Determine the (x, y) coordinate at the center of the cell enclosing the given text.  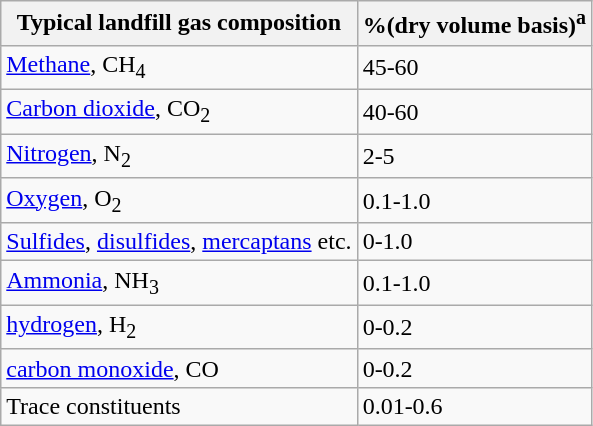
45-60 (474, 67)
Ammonia, NH3 (179, 283)
40-60 (474, 112)
Sulfides, disulfides, mercaptans etc. (179, 242)
Typical landfill gas composition (179, 24)
Nitrogen, N2 (179, 156)
carbon monoxide, CO (179, 368)
Methane, CH4 (179, 67)
Oxygen, O2 (179, 200)
Carbon dioxide, CO2 (179, 112)
0-1.0 (474, 242)
%(dry volume basis)a (474, 24)
Trace constituents (179, 406)
0.01-0.6 (474, 406)
2-5 (474, 156)
hydrogen, H2 (179, 327)
